Return the (x, y) coordinate for the center point of the cell that contains the specified text.  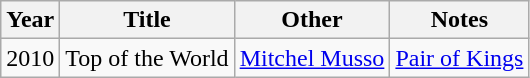
Other (312, 20)
Mitchel Musso (312, 58)
Notes (460, 20)
Pair of Kings (460, 58)
Top of the World (147, 58)
2010 (30, 58)
Year (30, 20)
Title (147, 20)
